Scan for the cell matching the given text and deliver its [X, Y] coordinate at center. 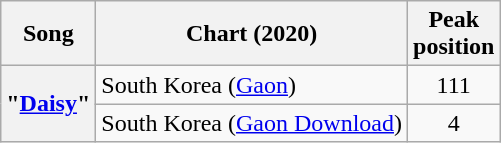
"Daisy" [48, 104]
South Korea (Gaon) [252, 85]
4 [454, 123]
Song [48, 34]
111 [454, 85]
Peakposition [454, 34]
South Korea (Gaon Download) [252, 123]
Chart (2020) [252, 34]
